Provide the [x, y] coordinate of the cell's center where the given text is located.  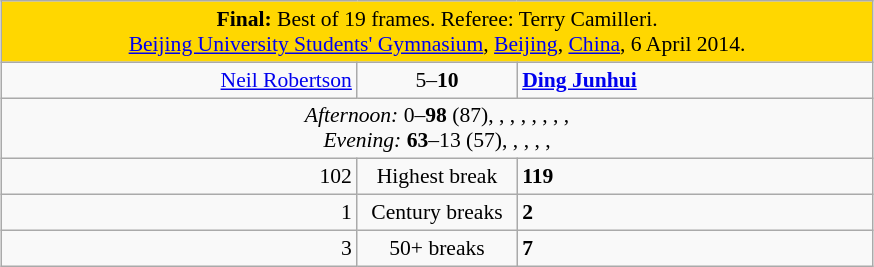
7 [694, 248]
5–10 [437, 80]
1 [180, 213]
2 [694, 213]
Neil Robertson [180, 80]
119 [694, 177]
Ding Junhui [694, 80]
Afternoon: 0–98 (87), , , , , , , , Evening: 63–13 (57), , , , , [437, 128]
Highest break [437, 177]
102 [180, 177]
Final: Best of 19 frames. Referee: Terry Camilleri.Beijing University Students' Gymnasium, Beijing, China, 6 April 2014. [437, 32]
50+ breaks [437, 248]
Century breaks [437, 213]
3 [180, 248]
